Detect which cell encompasses the target text, then output its [X, Y] center coordinate. 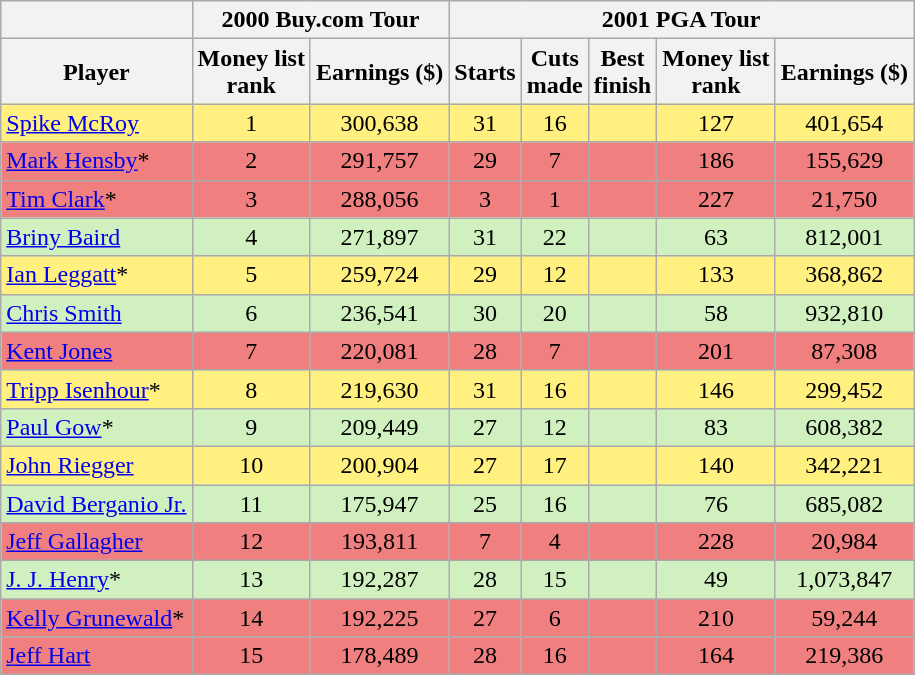
236,541 [379, 313]
2 [251, 161]
Tripp Isenhour* [96, 389]
22 [554, 237]
164 [716, 656]
25 [485, 503]
2000 Buy.com Tour [320, 20]
9 [251, 427]
Kelly Grunewald* [96, 618]
14 [251, 618]
178,489 [379, 656]
300,638 [379, 123]
192,287 [379, 580]
13 [251, 580]
200,904 [379, 465]
Bestfinish [622, 72]
83 [716, 427]
David Berganio Jr. [96, 503]
259,724 [379, 275]
193,811 [379, 542]
Jeff Hart [96, 656]
63 [716, 237]
Kent Jones [96, 351]
Ian Leggatt* [96, 275]
5 [251, 275]
186 [716, 161]
146 [716, 389]
Tim Clark* [96, 199]
J. J. Henry* [96, 580]
Spike McRoy [96, 123]
17 [554, 465]
76 [716, 503]
127 [716, 123]
Chris Smith [96, 313]
58 [716, 313]
20,984 [844, 542]
140 [716, 465]
155,629 [844, 161]
Starts [485, 72]
49 [716, 580]
220,081 [379, 351]
21,750 [844, 199]
368,862 [844, 275]
Paul Gow* [96, 427]
1,073,847 [844, 580]
342,221 [844, 465]
10 [251, 465]
30 [485, 313]
8 [251, 389]
201 [716, 351]
210 [716, 618]
Jeff Gallagher [96, 542]
Cutsmade [554, 72]
11 [251, 503]
Mark Hensby* [96, 161]
2001 PGA Tour [682, 20]
271,897 [379, 237]
87,308 [844, 351]
Briny Baird [96, 237]
219,630 [379, 389]
288,056 [379, 199]
932,810 [844, 313]
291,757 [379, 161]
219,386 [844, 656]
Player [96, 72]
175,947 [379, 503]
20 [554, 313]
685,082 [844, 503]
227 [716, 199]
812,001 [844, 237]
299,452 [844, 389]
John Riegger [96, 465]
608,382 [844, 427]
401,654 [844, 123]
228 [716, 542]
133 [716, 275]
192,225 [379, 618]
209,449 [379, 427]
59,244 [844, 618]
